Locate the cell with the specified text and output its (x, y) center coordinate. 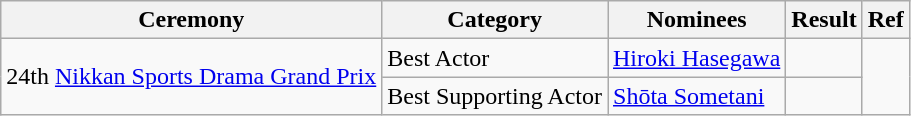
Best Supporting Actor (495, 96)
Shōta Sometani (697, 96)
Category (495, 20)
Ref (886, 20)
Best Actor (495, 58)
Ceremony (192, 20)
Hiroki Hasegawa (697, 58)
Result (824, 20)
24th Nikkan Sports Drama Grand Prix (192, 77)
Nominees (697, 20)
